For the text-containing cell, return its midpoint in (X, Y) coordinate format. 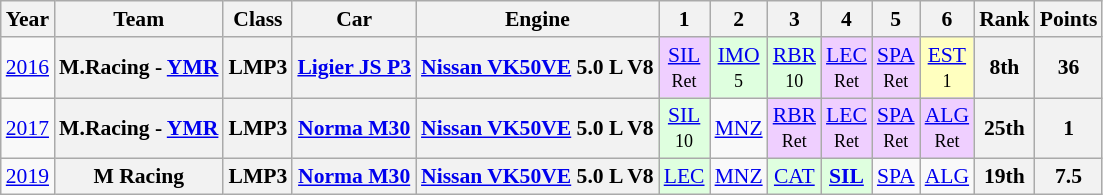
SILRet (684, 68)
Year (28, 19)
IMO5 (739, 68)
7.5 (1069, 177)
SIL10 (684, 128)
2016 (28, 68)
SPA (896, 177)
Car (354, 19)
CAT (794, 177)
RBR10 (794, 68)
Ligier JS P3 (354, 68)
2 (739, 19)
ALG (947, 177)
5 (896, 19)
8th (1004, 68)
LEC (684, 177)
Engine (538, 19)
SIL (846, 177)
Team (138, 19)
36 (1069, 68)
4 (846, 19)
ALGRet (947, 128)
3 (794, 19)
Rank (1004, 19)
Points (1069, 19)
25th (1004, 128)
19th (1004, 177)
Class (258, 19)
2019 (28, 177)
RBRRet (794, 128)
M Racing (138, 177)
EST1 (947, 68)
6 (947, 19)
2017 (28, 128)
